Search for the cell housing the specified text and yield its (X, Y) center coordinate. 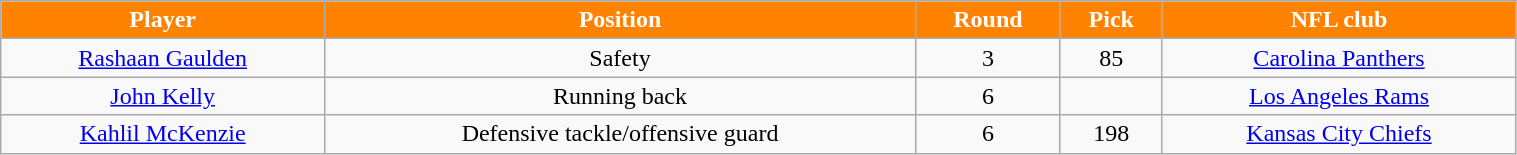
198 (1111, 134)
Player (163, 20)
Rashaan Gaulden (163, 58)
85 (1111, 58)
Position (620, 20)
John Kelly (163, 96)
Los Angeles Rams (1339, 96)
Running back (620, 96)
NFL club (1339, 20)
Safety (620, 58)
Carolina Panthers (1339, 58)
Kansas City Chiefs (1339, 134)
Kahlil McKenzie (163, 134)
3 (988, 58)
Round (988, 20)
Defensive tackle/offensive guard (620, 134)
Pick (1111, 20)
